Pinpoint the cell where the given text exists, returning its (x, y) midpoint coordinate. 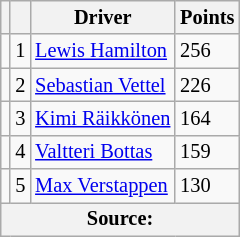
3 (20, 118)
Points (207, 17)
130 (207, 186)
2 (20, 85)
Valtteri Bottas (102, 152)
Kimi Räikkönen (102, 118)
5 (20, 186)
256 (207, 51)
159 (207, 152)
4 (20, 152)
164 (207, 118)
Lewis Hamilton (102, 51)
Sebastian Vettel (102, 85)
Driver (102, 17)
Source: (120, 219)
226 (207, 85)
Max Verstappen (102, 186)
1 (20, 51)
